Extract the (x, y) coordinate from the center of the cell holding the provided text.  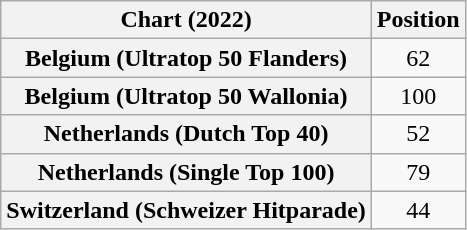
100 (418, 96)
44 (418, 210)
Netherlands (Dutch Top 40) (186, 134)
62 (418, 58)
Chart (2022) (186, 20)
79 (418, 172)
Belgium (Ultratop 50 Wallonia) (186, 96)
Netherlands (Single Top 100) (186, 172)
Position (418, 20)
Switzerland (Schweizer Hitparade) (186, 210)
52 (418, 134)
Belgium (Ultratop 50 Flanders) (186, 58)
